From the cell containing the given text, extract its center point as (x, y) coordinate. 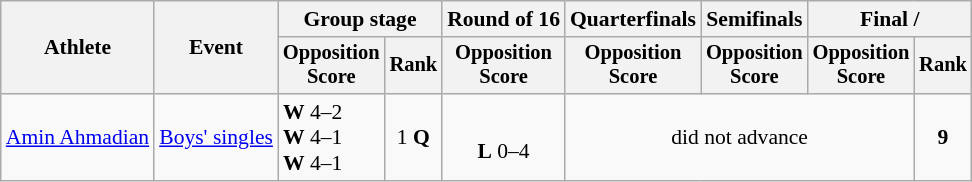
Boys' singles (216, 138)
Round of 16 (504, 19)
9 (943, 138)
Group stage (360, 19)
Event (216, 48)
Quarterfinals (633, 19)
Semifinals (754, 19)
L 0–4 (504, 138)
Amin Ahmadian (78, 138)
W 4–2 W 4–1 W 4–1 (332, 138)
Athlete (78, 48)
Final / (890, 19)
1 Q (414, 138)
did not advance (740, 138)
